Determine the (X, Y) coordinate at the center of the cell enclosing the given text.  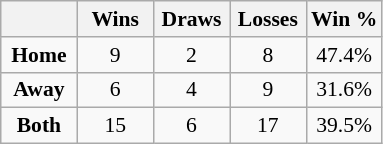
17 (268, 126)
47.4% (344, 55)
Home (39, 55)
2 (191, 55)
Away (39, 90)
Losses (268, 19)
39.5% (344, 126)
Wins (115, 19)
15 (115, 126)
8 (268, 55)
Draws (191, 19)
Both (39, 126)
Win % (344, 19)
4 (191, 90)
31.6% (344, 90)
